Return (X, Y) of the center of cell containing provided text 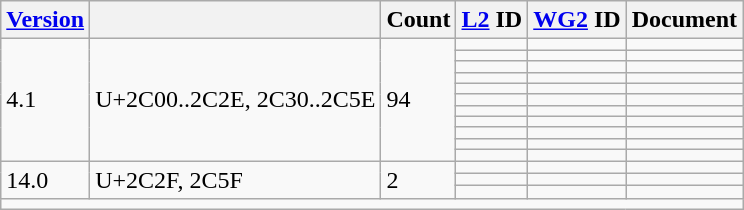
4.1 (46, 100)
U+2C00..2C2E, 2C30..2C5E (236, 100)
Document (684, 20)
WG2 ID (577, 20)
14.0 (46, 179)
U+2C2F, 2C5F (236, 179)
Version (46, 20)
Count (418, 20)
L2 ID (492, 20)
2 (418, 179)
94 (418, 100)
